Capture the cell that displays the provided text and extract its [x, y] central coordinate. 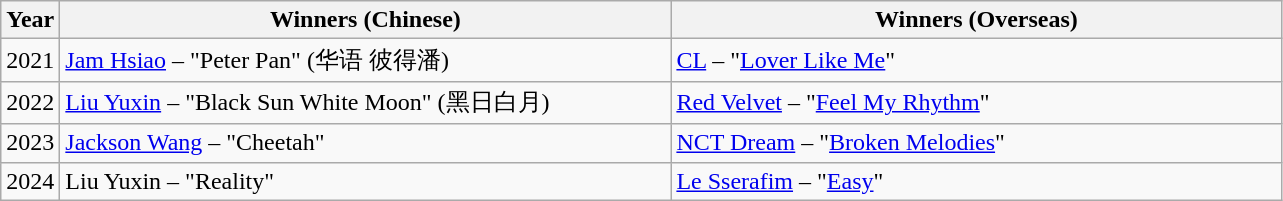
Jackson Wang – "Cheetah" [366, 143]
NCT Dream – "Broken Melodies" [976, 143]
2021 [30, 60]
2022 [30, 102]
Winners (Overseas) [976, 20]
Liu Yuxin – "Black Sun White Moon" (黑日白月) [366, 102]
Year [30, 20]
Le Sserafim – "Easy" [976, 181]
CL – "Lover Like Me" [976, 60]
Winners (Chinese) [366, 20]
2023 [30, 143]
Liu Yuxin – "Reality" [366, 181]
Jam Hsiao – "Peter Pan" (华语 彼得潘) [366, 60]
2024 [30, 181]
Red Velvet – "Feel My Rhythm" [976, 102]
